Locate the cell with the specified text and output its [X, Y] center coordinate. 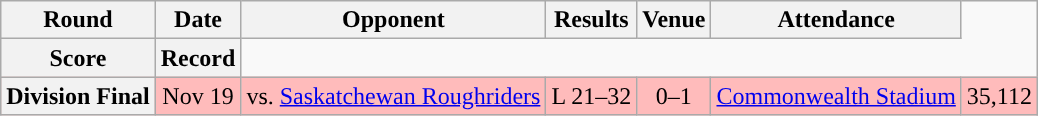
Results [592, 20]
0–1 [674, 96]
Commonwealth Stadium [836, 96]
35,112 [999, 96]
Score [78, 58]
Opponent [394, 20]
Nov 19 [198, 96]
L 21–32 [592, 96]
vs. Saskatchewan Roughriders [394, 96]
Round [78, 20]
Record [198, 58]
Attendance [836, 20]
Division Final [78, 96]
Date [198, 20]
Venue [674, 20]
